Identify which cell holds the provided text, then report its (x, y) central coordinate. 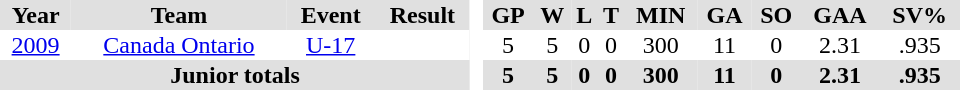
SV% (920, 15)
2009 (36, 45)
Result (422, 15)
Junior totals (235, 75)
Year (36, 15)
L (584, 15)
U-17 (331, 45)
Canada Ontario (178, 45)
T (612, 15)
Event (331, 15)
MIN (660, 15)
W (552, 15)
Team (178, 15)
GAA (840, 15)
GA (724, 15)
SO (776, 15)
GP (508, 15)
